Identify which cell holds the provided text, then report its (x, y) central coordinate. 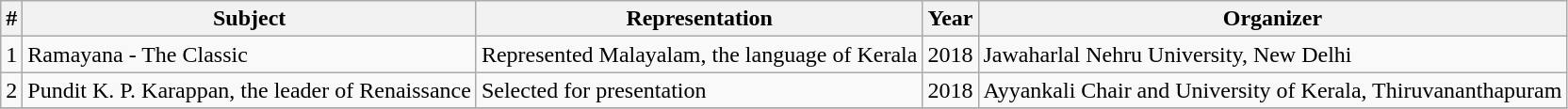
Organizer (1272, 19)
Jawaharlal Nehru University, New Delhi (1272, 54)
Selected for presentation (699, 90)
# (11, 19)
Year (950, 19)
1 (11, 54)
Subject (250, 19)
Represented Malayalam, the language of Kerala (699, 54)
Representation (699, 19)
Pundit K. P. Karappan, the leader of Renaissance (250, 90)
Ramayana - The Classic (250, 54)
2 (11, 90)
Ayyankali Chair and University of Kerala, Thiruvananthapuram (1272, 90)
